Return [x, y] of the center of cell containing provided text 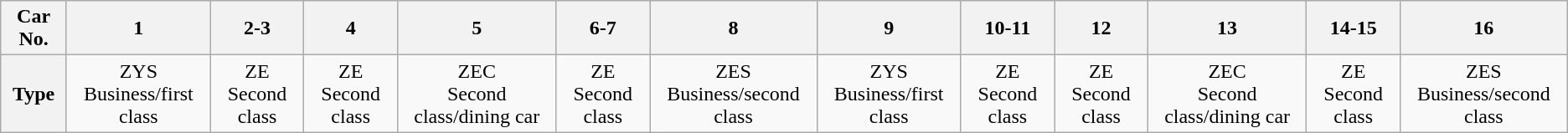
9 [889, 28]
13 [1226, 28]
5 [477, 28]
10-11 [1008, 28]
14-15 [1354, 28]
4 [351, 28]
8 [734, 28]
6-7 [603, 28]
Car No. [34, 28]
2-3 [257, 28]
Type [34, 94]
1 [138, 28]
16 [1483, 28]
12 [1101, 28]
